Determine the (x, y) coordinate at the center of the cell enclosing the given text.  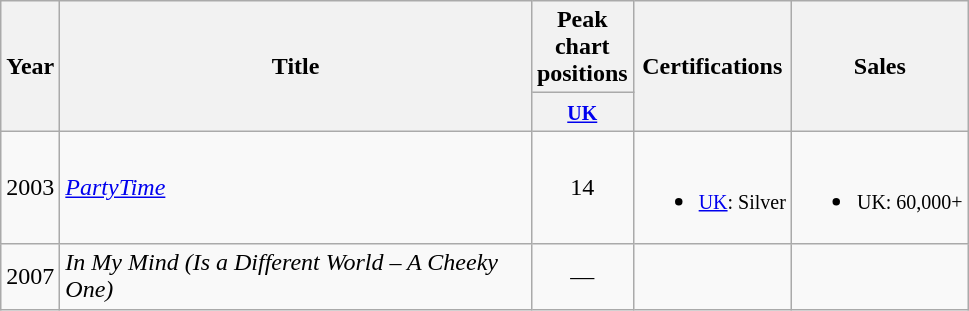
PartyTime (296, 188)
Year (30, 66)
— (582, 276)
Sales (880, 66)
UK (582, 112)
2003 (30, 188)
2007 (30, 276)
UK: Silver (712, 188)
UK: 60,000+ (880, 188)
Certifications (712, 66)
14 (582, 188)
Peak chart positions (582, 47)
In My Mind (Is a Different World – A Cheeky One) (296, 276)
Title (296, 66)
